Pinpoint the cell where the given text exists, returning its (X, Y) midpoint coordinate. 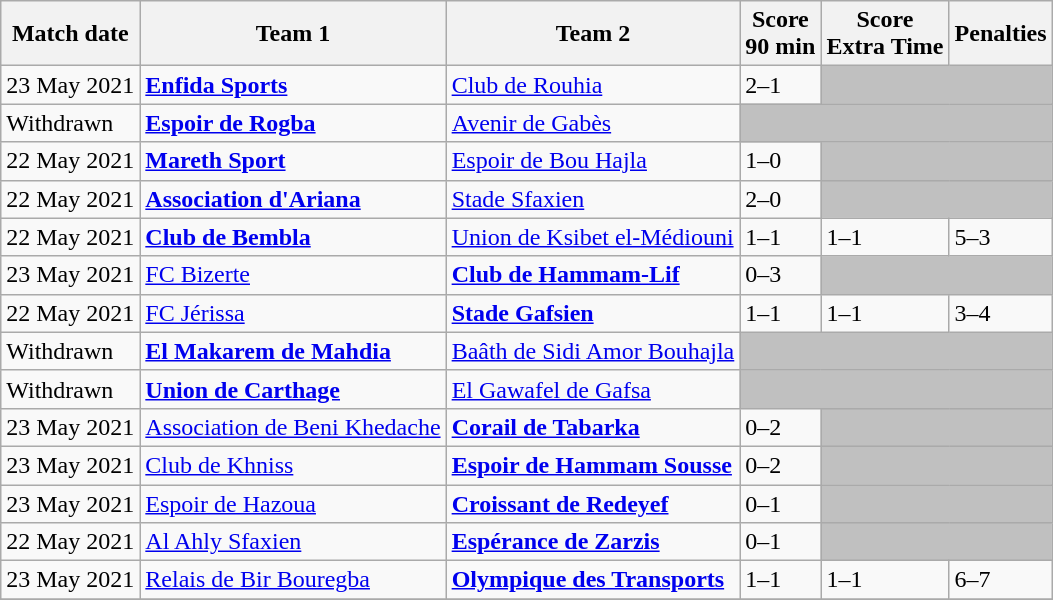
Club de Rouhia (593, 85)
Espoir de Hazoua (293, 503)
Espoir de Rogba (293, 123)
Croissant de Redeyef (593, 503)
6–7 (1000, 580)
Match date (70, 34)
Stade Gafsien (593, 313)
ScoreExtra Time (885, 34)
2–1 (780, 85)
El Gawafel de Gafsa (593, 389)
Penalties (1000, 34)
Association d'Ariana (293, 199)
Union de Ksibet el-Médiouni (593, 237)
Olympique des Transports (593, 580)
Club de Hammam-Lif (593, 275)
Corail de Tabarka (593, 427)
Club de Bembla (293, 237)
Team 1 (293, 34)
Espoir de Bou Hajla (593, 161)
FC Bizerte (293, 275)
Stade Sfaxien (593, 199)
Espérance de Zarzis (593, 542)
Baâth de Sidi Amor Bouhajla (593, 351)
Avenir de Gabès (593, 123)
Mareth Sport (293, 161)
Union de Carthage (293, 389)
Team 2 (593, 34)
Score90 min (780, 34)
Enfida Sports (293, 85)
Al Ahly Sfaxien (293, 542)
5–3 (1000, 237)
Espoir de Hammam Sousse (593, 465)
El Makarem de Mahdia (293, 351)
Relais de Bir Bouregba (293, 580)
Association de Beni Khedache (293, 427)
1–0 (780, 161)
Club de Khniss (293, 465)
3–4 (1000, 313)
0–3 (780, 275)
FC Jérissa (293, 313)
2–0 (780, 199)
